Extract the (x, y) coordinate from the center of the cell holding the provided text.  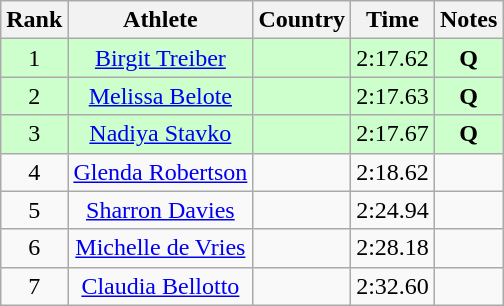
2 (34, 96)
7 (34, 286)
1 (34, 58)
2:32.60 (393, 286)
2:24.94 (393, 210)
5 (34, 210)
2:17.63 (393, 96)
Nadiya Stavko (160, 134)
Michelle de Vries (160, 248)
Birgit Treiber (160, 58)
Claudia Bellotto (160, 286)
4 (34, 172)
Melissa Belote (160, 96)
2:18.62 (393, 172)
3 (34, 134)
2:17.67 (393, 134)
Athlete (160, 20)
Rank (34, 20)
2:28.18 (393, 248)
2:17.62 (393, 58)
Notes (468, 20)
Time (393, 20)
6 (34, 248)
Sharron Davies (160, 210)
Country (302, 20)
Glenda Robertson (160, 172)
